Identify which cell holds the provided text, then report its [x, y] central coordinate. 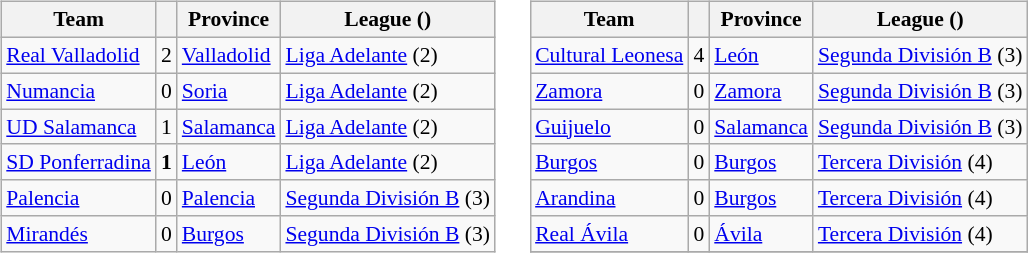
Valladolid [229, 55]
Real Valladolid [78, 55]
Mirandés [78, 234]
2 [166, 55]
Soria [229, 91]
Cultural Leonesa [609, 55]
SD Ponferradina [78, 162]
Ávila [761, 234]
Arandina [609, 198]
Numancia [78, 91]
UD Salamanca [78, 127]
4 [698, 55]
Guijuelo [609, 127]
Real Ávila [609, 234]
